For the text-containing cell, return its midpoint in (x, y) coordinate format. 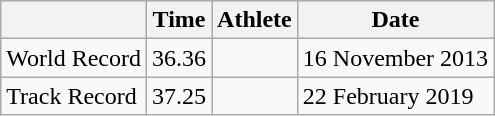
22 February 2019 (395, 96)
Athlete (255, 20)
Track Record (74, 96)
36.36 (180, 58)
World Record (74, 58)
Date (395, 20)
Time (180, 20)
37.25 (180, 96)
16 November 2013 (395, 58)
